From the cell containing the given text, extract its center point as (x, y) coordinate. 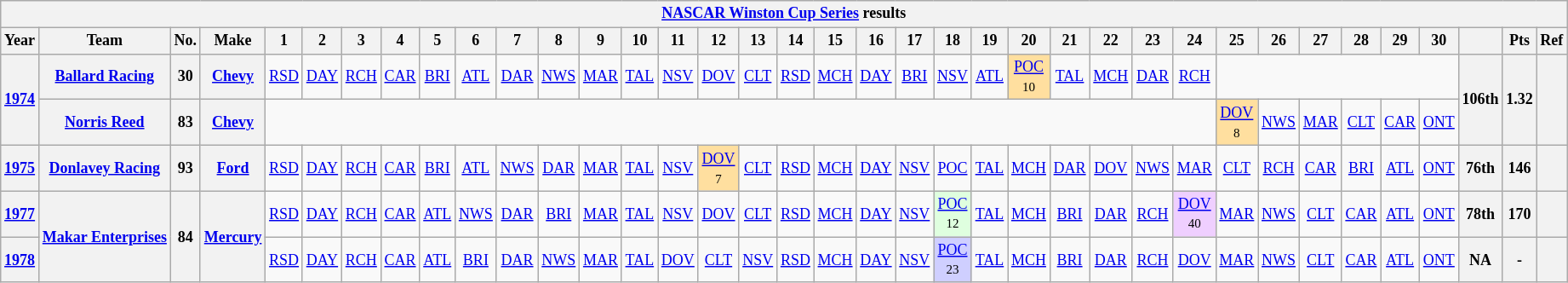
2 (322, 41)
1975 (20, 168)
3 (361, 41)
No. (186, 41)
DOV8 (1237, 123)
Ford (232, 168)
18 (953, 41)
19 (989, 41)
NASCAR Winston Cup Series results (784, 14)
POC10 (1029, 77)
15 (835, 41)
25 (1237, 41)
21 (1069, 41)
146 (1519, 168)
Team (104, 41)
1 (284, 41)
Mercury (232, 237)
12 (718, 41)
13 (758, 41)
DOV40 (1194, 214)
Make (232, 41)
Norris Reed (104, 123)
Pts (1519, 41)
NA (1480, 260)
24 (1194, 41)
26 (1279, 41)
83 (186, 123)
Makar Enterprises (104, 237)
1977 (20, 214)
28 (1361, 41)
106th (1480, 99)
POC (953, 168)
16 (876, 41)
Ballard Racing (104, 77)
Ref (1552, 41)
27 (1320, 41)
4 (400, 41)
6 (477, 41)
29 (1400, 41)
POC23 (953, 260)
170 (1519, 214)
7 (518, 41)
14 (796, 41)
76th (1480, 168)
93 (186, 168)
11 (678, 41)
17 (914, 41)
1.32 (1519, 99)
1974 (20, 99)
Year (20, 41)
10 (639, 41)
POC12 (953, 214)
9 (601, 41)
1978 (20, 260)
22 (1111, 41)
Donlavey Racing (104, 168)
- (1519, 260)
20 (1029, 41)
78th (1480, 214)
84 (186, 237)
DOV7 (718, 168)
23 (1153, 41)
5 (438, 41)
8 (558, 41)
